From the cell containing the given text, extract its center point as [X, Y] coordinate. 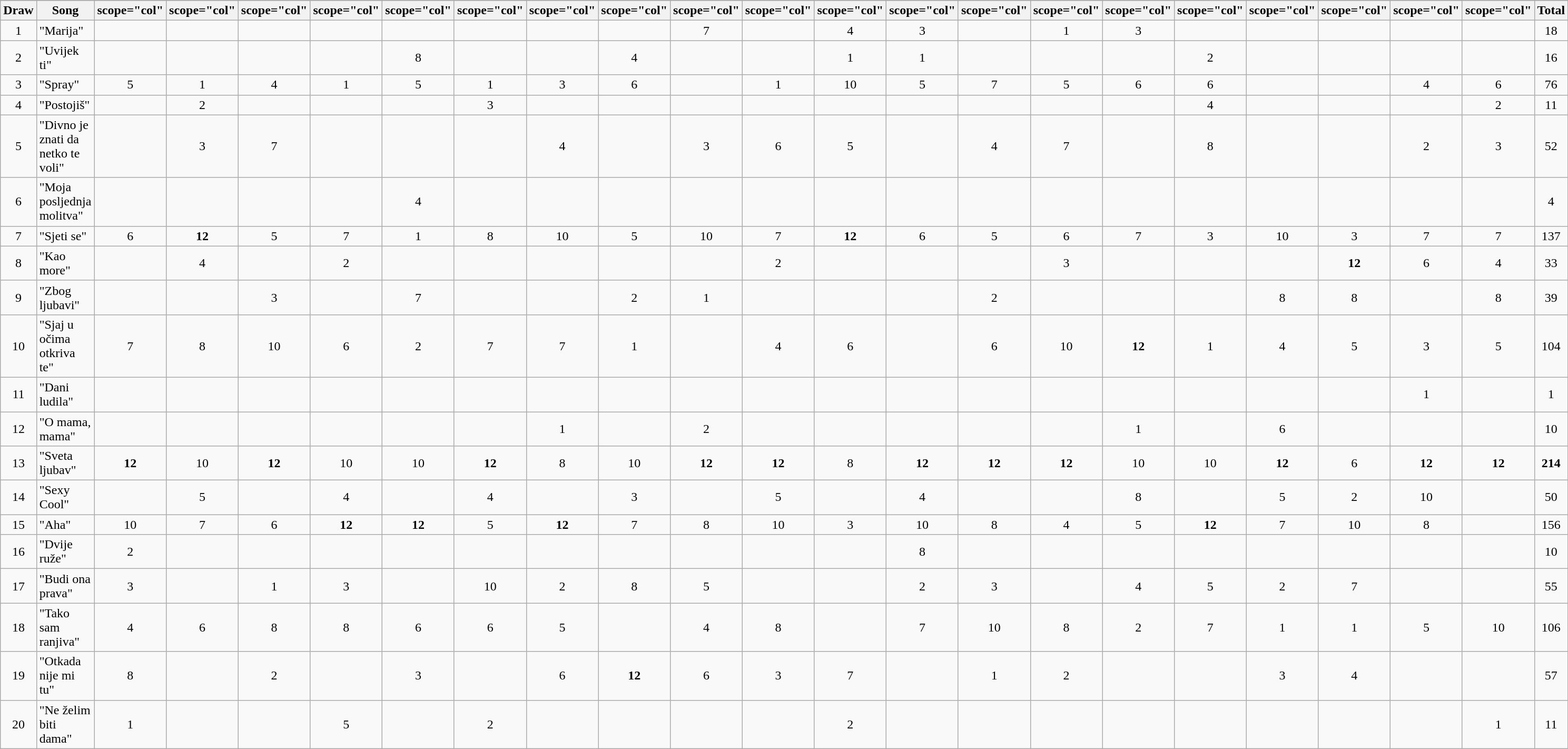
19 [18, 676]
"Marija" [65, 31]
"Budi ona prava" [65, 586]
214 [1551, 464]
17 [18, 586]
Song [65, 11]
76 [1551, 85]
"Moja posljednja molitva" [65, 202]
50 [1551, 497]
57 [1551, 676]
"Spray" [65, 85]
"Tako sam ranjiva" [65, 627]
"Ne želim biti dama" [65, 724]
"Postojiš" [65, 105]
"Sjeti se" [65, 236]
20 [18, 724]
9 [18, 297]
"Zbog ljubavi" [65, 297]
"Divno je znati da netko te voli" [65, 146]
"O mama, mama" [65, 429]
Draw [18, 11]
"Sexy Cool" [65, 497]
"Sjaj u očima otkriva te" [65, 346]
"Sveta ljubav" [65, 464]
"Kao more" [65, 263]
33 [1551, 263]
"Dvije ruže" [65, 552]
137 [1551, 236]
39 [1551, 297]
15 [18, 525]
55 [1551, 586]
"Otkada nije mi tu" [65, 676]
104 [1551, 346]
Total [1551, 11]
"Dani ludila" [65, 394]
"Uvijek ti" [65, 58]
156 [1551, 525]
52 [1551, 146]
13 [18, 464]
14 [18, 497]
106 [1551, 627]
"Aha" [65, 525]
